Scan for the cell matching the given text and deliver its (x, y) coordinate at center. 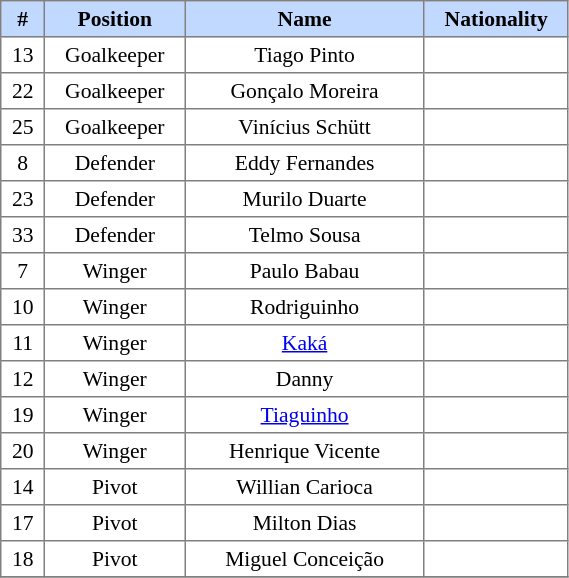
Name (305, 19)
8 (23, 163)
Murilo Duarte (305, 199)
Position (115, 19)
Eddy Fernandes (305, 163)
23 (23, 199)
22 (23, 91)
Milton Dias (305, 523)
Rodriguinho (305, 307)
Tiago Pinto (305, 55)
20 (23, 451)
12 (23, 379)
Paulo Babau (305, 271)
19 (23, 415)
Willian Carioca (305, 487)
13 (23, 55)
17 (23, 523)
Nationality (496, 19)
Vinícius Schütt (305, 127)
10 (23, 307)
Tiaguinho (305, 415)
25 (23, 127)
Kaká (305, 343)
14 (23, 487)
18 (23, 559)
33 (23, 235)
Telmo Sousa (305, 235)
11 (23, 343)
Miguel Conceição (305, 559)
Henrique Vicente (305, 451)
7 (23, 271)
Danny (305, 379)
# (23, 19)
Gonçalo Moreira (305, 91)
